From the cell containing the given text, extract its center point as [X, Y] coordinate. 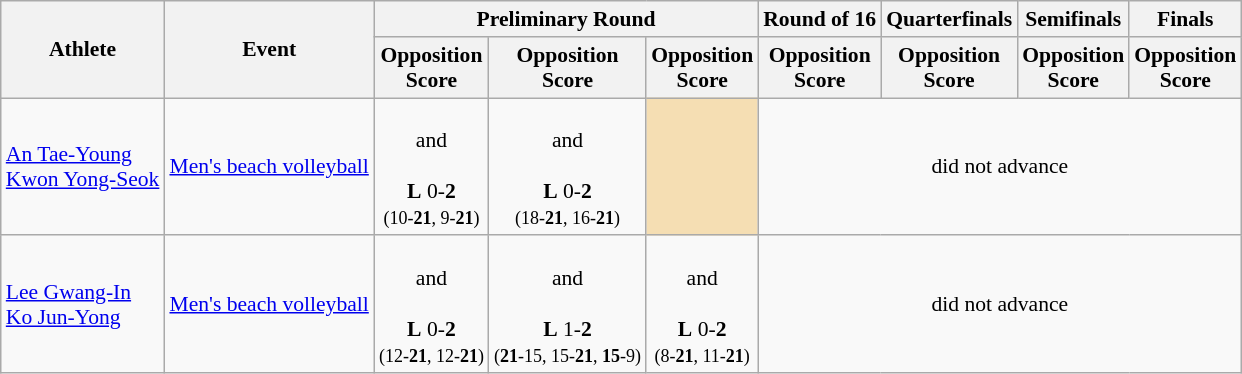
andL 0-2(10-21, 9-21) [432, 167]
andL 0-2(12-21, 12-21) [432, 305]
Event [268, 50]
Athlete [83, 50]
andL 0-2(18-21, 16-21) [568, 167]
Quarterfinals [949, 19]
Round of 16 [820, 19]
An Tae-Young Kwon Yong-Seok [83, 167]
andL 0-2(8-21, 11-21) [702, 305]
andL 1-2(21-15, 15-21, 15-9) [568, 305]
Lee Gwang-In Ko Jun-Yong [83, 305]
Finals [1185, 19]
Preliminary Round [566, 19]
Semifinals [1073, 19]
